Capture the cell that displays the provided text and extract its [X, Y] central coordinate. 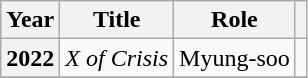
2022 [30, 58]
Year [30, 20]
Role [235, 20]
Myung-soo [235, 58]
X of Crisis [117, 58]
Title [117, 20]
